Pinpoint the cell where the given text exists, returning its (X, Y) midpoint coordinate. 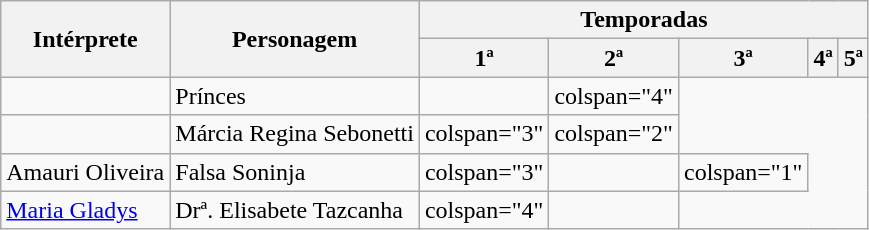
Amauri Oliveira (86, 172)
1ª (484, 58)
Intérprete (86, 39)
Márcia Regina Sebonetti (295, 134)
Drª. Elisabete Tazcanha (295, 210)
5ª (853, 58)
3ª (743, 58)
Prínces (295, 96)
Temporadas (644, 20)
colspan="2" (614, 134)
4ª (823, 58)
2ª (614, 58)
Falsa Soninja (295, 172)
Personagem (295, 39)
Maria Gladys (86, 210)
colspan="1" (743, 172)
